Provide the (X, Y) coordinate of the cell's center where the given text is located.  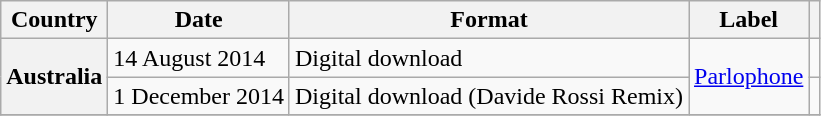
14 August 2014 (199, 58)
1 December 2014 (199, 96)
Australia (54, 77)
Digital download (Davide Rossi Remix) (488, 96)
Date (199, 20)
Country (54, 20)
Label (748, 20)
Parlophone (748, 77)
Digital download (488, 58)
Format (488, 20)
